Output the (x, y) coordinate of the center of the cell containing the given text.  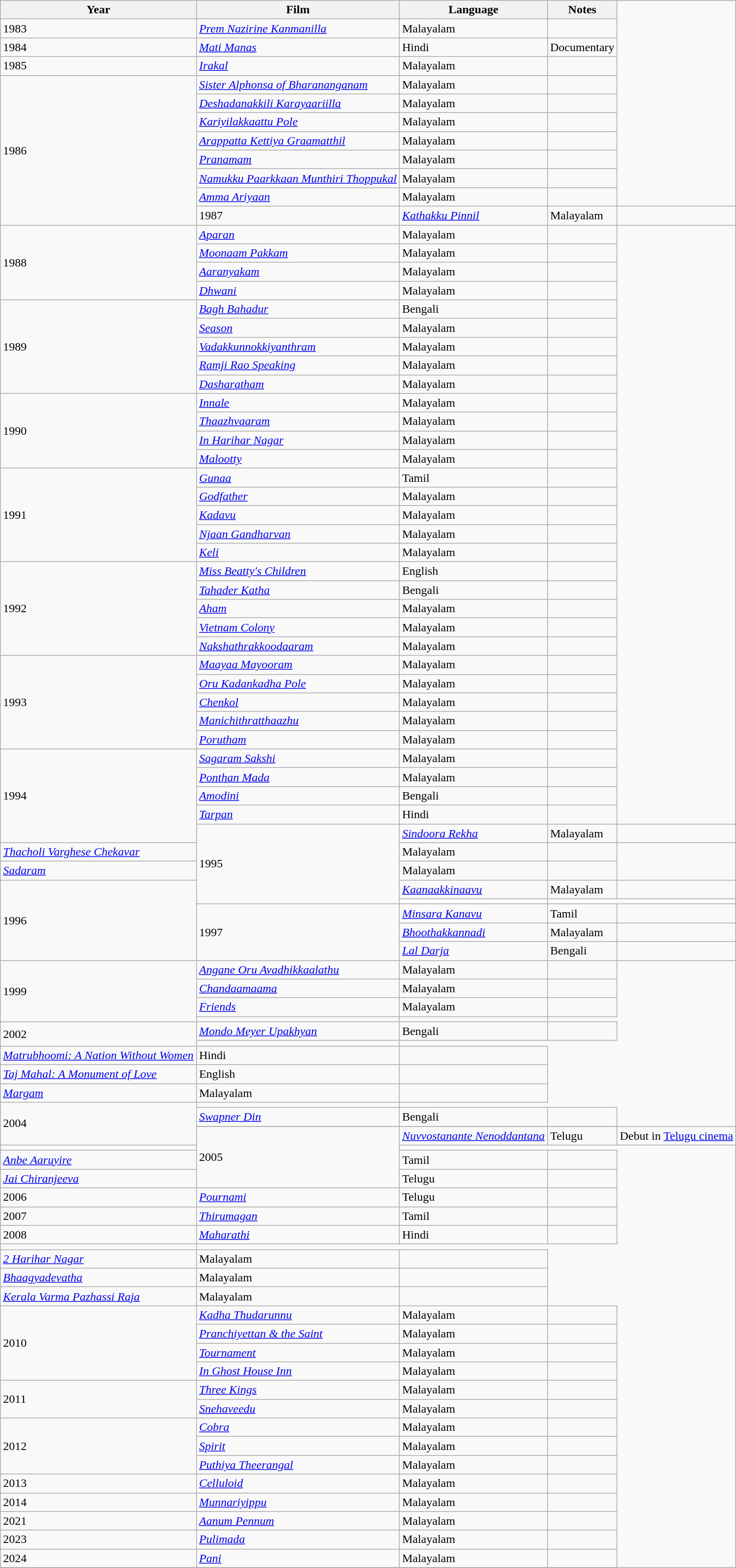
Chenkol (298, 702)
Maayaa Mayooram (298, 665)
Tahader Katha (298, 590)
Prem Nazirine Kanmanilla (298, 29)
Thacholi Varghese Chekavar (98, 852)
Anbe Aaruyire (98, 1160)
Njaan Gandharvan (298, 533)
Pranamam (298, 159)
2021 (98, 1521)
Kadha Thudarunnu (298, 1315)
1986 (98, 150)
Thirumagan (298, 1216)
Cobra (298, 1427)
Aham (298, 609)
Chandaamaama (298, 988)
Dasharatham (298, 384)
Nakshathrakkoodaaram (298, 646)
2013 (98, 1483)
Porutham (298, 740)
2006 (98, 1197)
Puthiya Theerangal (298, 1465)
Thaazhvaaram (298, 421)
1988 (98, 263)
Taj Mahal: A Monument of Love (98, 1074)
Three Kings (298, 1390)
1985 (98, 66)
Documentary (582, 47)
2004 (98, 1124)
Debut in Telugu cinema (677, 1136)
Sister Alphonsa of Bharananganam (298, 85)
1995 (298, 864)
Mati Manas (298, 47)
Film (298, 10)
Ponthan Mada (298, 777)
Minsara Kanavu (473, 914)
1994 (98, 796)
1984 (98, 47)
Notes (582, 10)
Sadaram (98, 871)
Swapner Din (298, 1117)
Kathakku Pinnil (473, 215)
Vadakkunnokkiyanthram (298, 347)
Bhaagyadevatha (98, 1277)
Kerala Varma Pazhassi Raja (98, 1296)
Sindoora Rekha (473, 833)
In Ghost House Inn (298, 1371)
Year (98, 10)
2014 (98, 1502)
Deshadanakkili Karayaariilla (298, 103)
Malootty (298, 459)
Amodini (298, 796)
Namukku Paarkkaan Munthiri Thoppukal (298, 178)
1992 (98, 609)
Vietnam Colony (298, 627)
2012 (98, 1446)
Celluloid (298, 1483)
1989 (98, 347)
1990 (98, 431)
In Harihar Nagar (298, 440)
Kariyilakkaattu Pole (298, 122)
Bhoothakkannadi (473, 932)
1983 (98, 29)
1993 (98, 702)
Gunaa (298, 477)
Tournament (298, 1353)
Mondo Meyer Upakhyan (298, 1031)
Nuvvostanante Nenoddantana (473, 1136)
Lal Darja (473, 951)
Irakal (298, 66)
Aanum Pennum (298, 1521)
1987 (298, 215)
Kadavu (298, 515)
1997 (298, 932)
Aaranyakam (298, 272)
Snehaveedu (298, 1409)
Season (298, 328)
2 Harihar Nagar (98, 1259)
Innale (298, 403)
Amma Ariyaan (298, 197)
Pulimada (298, 1539)
Pranchiyettan & the Saint (298, 1333)
2010 (98, 1343)
Bagh Bahadur (298, 309)
Arappatta Kettiya Graamatthil (298, 141)
Margam (98, 1093)
Kaanaakkinaavu (473, 889)
1999 (98, 991)
Angane Oru Avadhikkaalathu (298, 970)
Miss Beatty's Children (298, 571)
Jai Chiranjeeva (98, 1179)
Pani (298, 1558)
1996 (98, 920)
Moonaam Pakkam (298, 253)
Aparan (298, 235)
2011 (98, 1399)
2002 (98, 1034)
Pournami (298, 1197)
Spirit (298, 1446)
Maharathi (298, 1235)
2023 (98, 1539)
Tarpan (298, 814)
Keli (298, 553)
1991 (98, 515)
Oru Kadankadha Pole (298, 683)
Munnariyippu (298, 1502)
2005 (298, 1157)
Ramji Rao Speaking (298, 365)
2007 (98, 1216)
Dhwani (298, 291)
Godfather (298, 496)
Language (473, 10)
Sagaram Sakshi (298, 758)
Manichithratthaazhu (298, 721)
Friends (298, 1007)
2024 (98, 1558)
2008 (98, 1235)
Matrubhoomi: A Nation Without Women (98, 1055)
